Search for the cell housing the specified text and yield its (X, Y) center coordinate. 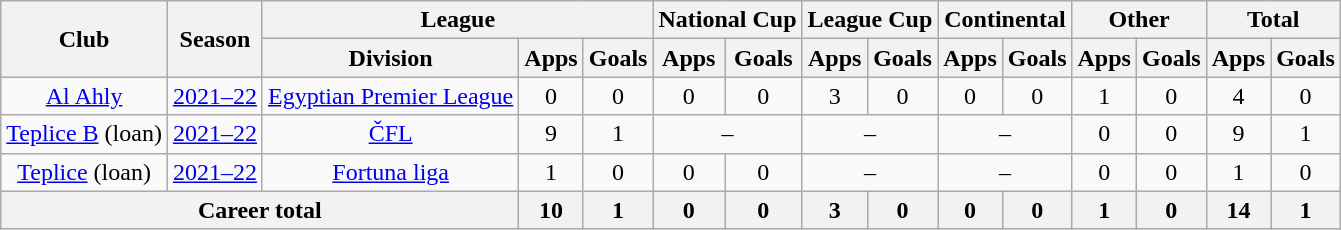
Teplice (loan) (84, 172)
Total (1273, 20)
League (457, 20)
Career total (260, 210)
Continental (1005, 20)
Egyptian Premier League (390, 96)
Division (390, 58)
League Cup (870, 20)
National Cup (728, 20)
Al Ahly (84, 96)
ČFL (390, 134)
Fortuna liga (390, 172)
14 (1238, 210)
Teplice B (loan) (84, 134)
4 (1238, 96)
Club (84, 39)
Other (1139, 20)
10 (551, 210)
Season (214, 39)
